Find where the given text appears and provide that cell's center as (x, y) coordinate. 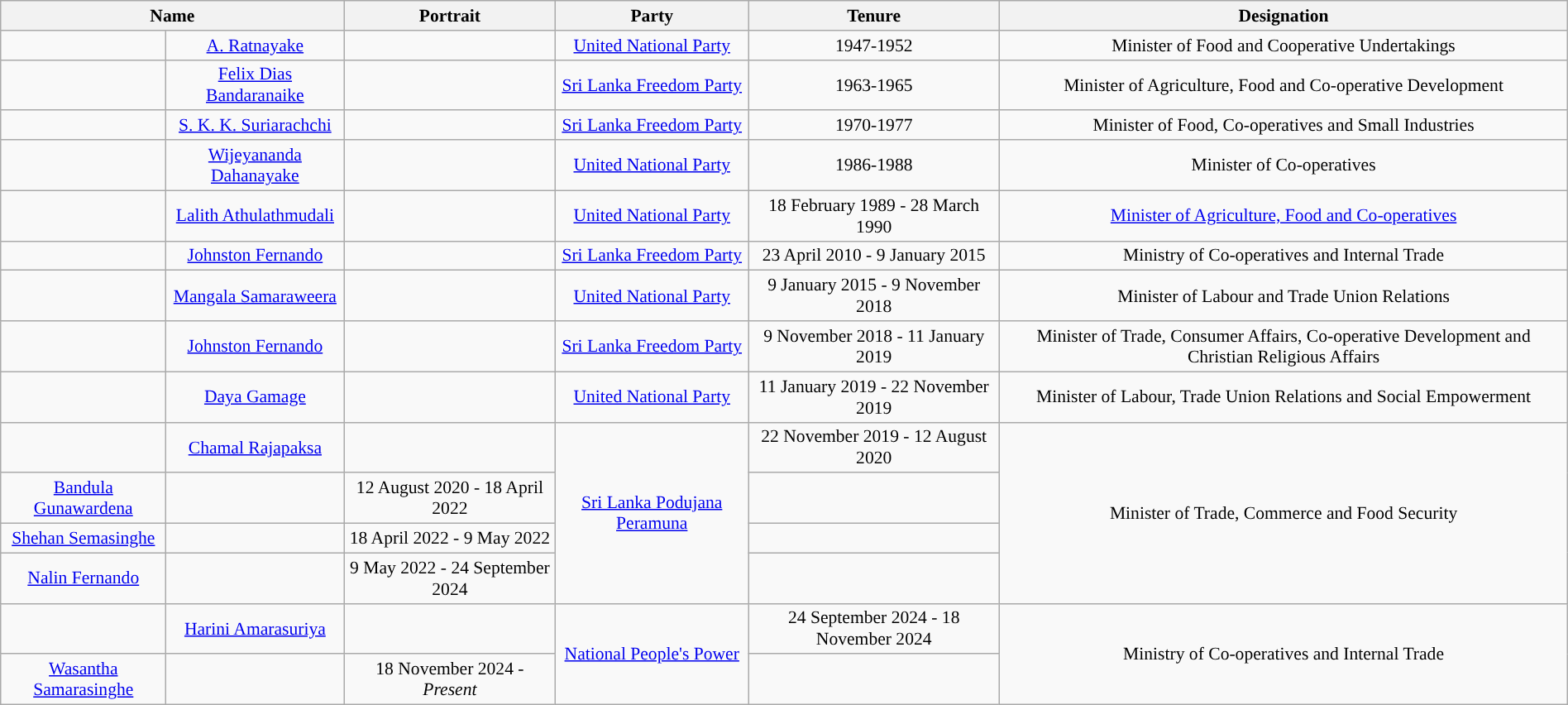
Lalith Athulathmudali (255, 215)
Daya Gamage (255, 397)
Sri Lanka Podujana Peramuna (652, 513)
Minister of Food and Cooperative Undertakings (1284, 46)
Minister of Trade, Consumer Affairs, Co-operative Development and Christian Religious Affairs (1284, 346)
Minister of Agriculture, Food and Co-operatives (1284, 215)
Wijeyananda Dahanayake (255, 165)
Minister of Trade, Commerce and Food Security (1284, 513)
9 May 2022 - 24 September 2024 (450, 578)
Harini Amarasuriya (255, 629)
Chamal Rajapaksa (255, 447)
Wasantha Samarasinghe (84, 680)
Portrait (450, 16)
1970-1977 (874, 126)
S. K. K. Suriarachchi (255, 126)
Shehan Semasinghe (84, 539)
18 April 2022 - 9 May 2022 (450, 539)
Minister of Labour, Trade Union Relations and Social Empowerment (1284, 397)
18 November 2024 - Present (450, 680)
1947-1952 (874, 46)
9 January 2015 - 9 November 2018 (874, 296)
Party (652, 16)
11 January 2019 - 22 November 2019 (874, 397)
18 February 1989 - 28 March 1990 (874, 215)
Name (172, 16)
Bandula Gunawardena (84, 498)
Minister of Labour and Trade Union Relations (1284, 296)
Tenure (874, 16)
Nalin Fernando (84, 578)
Minister of Agriculture, Food and Co-operative Development (1284, 84)
1963-1965 (874, 84)
Felix Dias Bandaranaike (255, 84)
Minister of Food, Co-operatives and Small Industries (1284, 126)
24 September 2024 - 18 November 2024 (874, 629)
Mangala Samaraweera (255, 296)
12 August 2020 - 18 April 2022 (450, 498)
23 April 2010 - 9 January 2015 (874, 256)
National People's Power (652, 654)
1986-1988 (874, 165)
9 November 2018 - 11 January 2019 (874, 346)
A. Ratnayake (255, 46)
Minister of Co-operatives (1284, 165)
22 November 2019 - 12 August 2020 (874, 447)
Designation (1284, 16)
